Find where the given text appears and provide that cell's center as (x, y) coordinate. 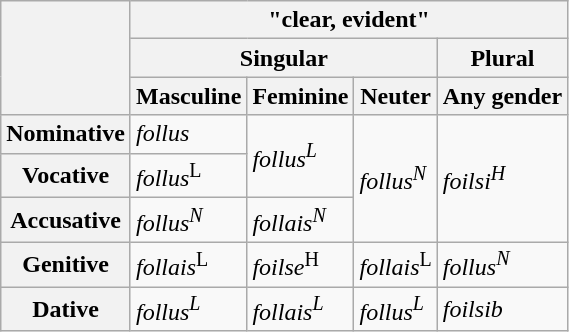
Accusative (66, 220)
foilsib (502, 310)
Singular (284, 58)
Plural (502, 58)
foilseH (300, 264)
Dative (66, 310)
foilsiH (502, 178)
Genitive (66, 264)
follaisN (300, 220)
follus (188, 134)
Neuter (396, 96)
Masculine (188, 96)
"clear, evident" (348, 20)
Any gender (502, 96)
Vocative (66, 176)
Feminine (300, 96)
Nominative (66, 134)
